For the text-containing cell, return its midpoint in [x, y] coordinate format. 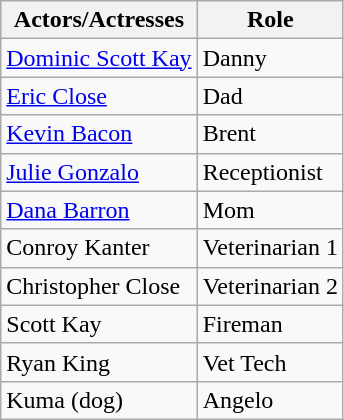
Conroy Kanter [99, 248]
Brent [270, 134]
Dad [270, 96]
Julie Gonzalo [99, 172]
Actors/Actresses [99, 20]
Receptionist [270, 172]
Veterinarian 1 [270, 248]
Dominic Scott Kay [99, 58]
Kevin Bacon [99, 134]
Role [270, 20]
Mom [270, 210]
Christopher Close [99, 286]
Veterinarian 2 [270, 286]
Ryan King [99, 362]
Fireman [270, 324]
Scott Kay [99, 324]
Danny [270, 58]
Kuma (dog) [99, 400]
Vet Tech [270, 362]
Dana Barron [99, 210]
Angelo [270, 400]
Eric Close [99, 96]
